Determine the (x, y) coordinate at the center of the cell enclosing the given text.  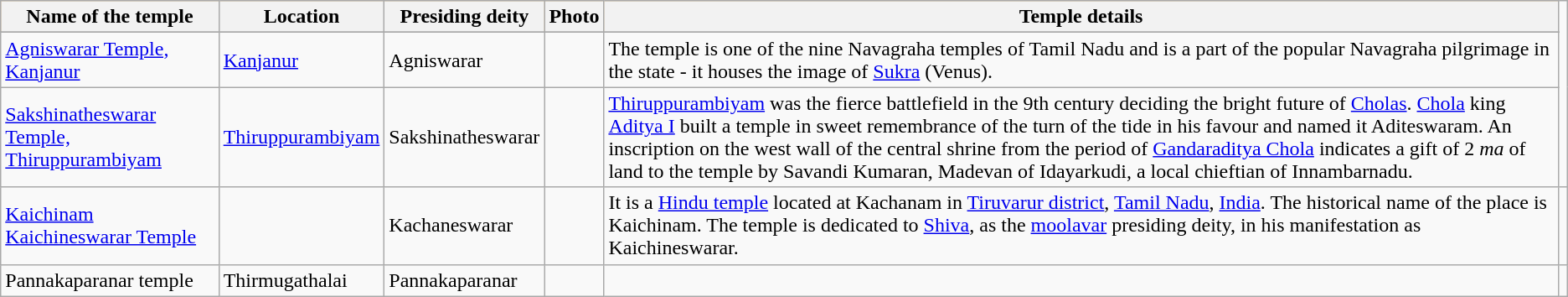
Location (302, 17)
Kachaneswarar (464, 226)
Kaichinam Kaichineswarar Temple (110, 226)
Presiding deity (464, 17)
Pannakaparanar (464, 280)
Name of the temple (110, 17)
Thirmugathalai (302, 280)
Thiruppurambiyam (302, 138)
Agniswarar Temple, Kanjanur (110, 60)
Temple details (1081, 17)
Photo (575, 17)
Sakshinatheswarar (464, 138)
Kanjanur (302, 60)
Sakshinatheswarar Temple, Thiruppurambiyam (110, 138)
Pannakaparanar temple (110, 280)
Agniswarar (464, 60)
